Detect which cell encompasses the target text, then output its (x, y) center coordinate. 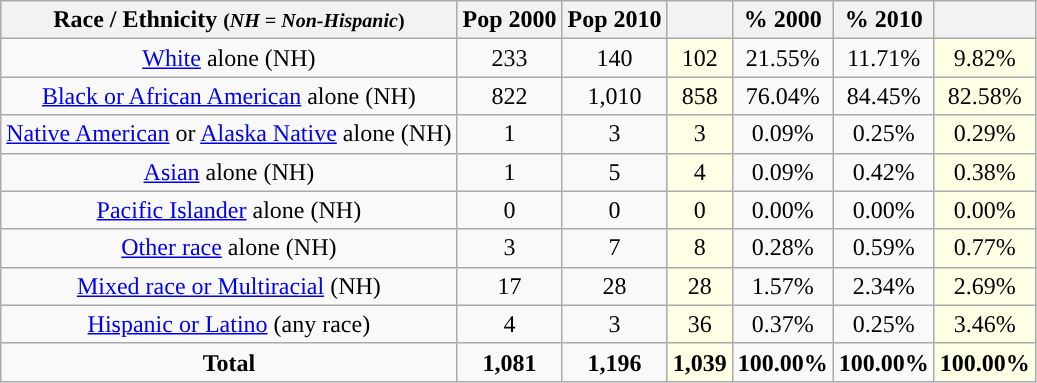
0.59% (884, 248)
1,196 (614, 362)
9.82% (984, 58)
Black or African American alone (NH) (229, 96)
% 2000 (782, 20)
Hispanic or Latino (any race) (229, 324)
Other race alone (NH) (229, 248)
Mixed race or Multiracial (NH) (229, 286)
Pop 2010 (614, 20)
17 (510, 286)
1.57% (782, 286)
11.71% (884, 58)
1,010 (614, 96)
White alone (NH) (229, 58)
822 (510, 96)
82.58% (984, 96)
Pacific Islander alone (NH) (229, 210)
0.42% (884, 172)
1,081 (510, 362)
76.04% (782, 96)
Total (229, 362)
8 (700, 248)
0.28% (782, 248)
2.69% (984, 286)
140 (614, 58)
7 (614, 248)
Pop 2000 (510, 20)
0.38% (984, 172)
0.77% (984, 248)
1,039 (700, 362)
102 (700, 58)
858 (700, 96)
Race / Ethnicity (NH = Non-Hispanic) (229, 20)
Native American or Alaska Native alone (NH) (229, 134)
% 2010 (884, 20)
0.29% (984, 134)
3.46% (984, 324)
5 (614, 172)
84.45% (884, 96)
2.34% (884, 286)
233 (510, 58)
21.55% (782, 58)
Asian alone (NH) (229, 172)
0.37% (782, 324)
36 (700, 324)
